Search for the cell housing the specified text and yield its (X, Y) center coordinate. 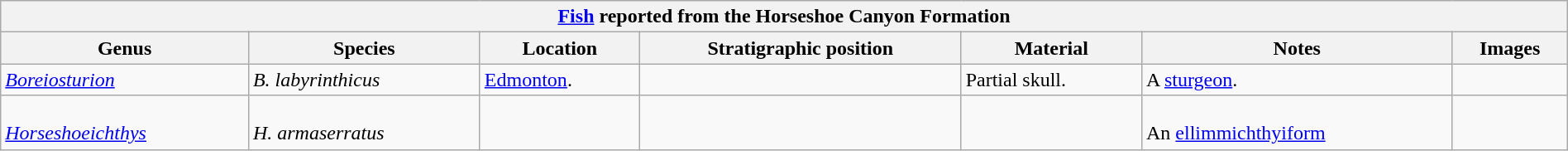
B. labyrinthicus (364, 80)
Location (559, 48)
An ellimmichthyiform (1297, 123)
Edmonton. (559, 80)
Fish reported from the Horseshoe Canyon Formation (784, 17)
Boreiosturion (125, 80)
Notes (1297, 48)
A sturgeon. (1297, 80)
Species (364, 48)
Material (1051, 48)
Images (1510, 48)
Partial skull. (1051, 80)
Stratigraphic position (801, 48)
Horseshoeichthys (125, 123)
H. armaserratus (364, 123)
Genus (125, 48)
